Determine the (x, y) coordinate at the center of the cell enclosing the given text.  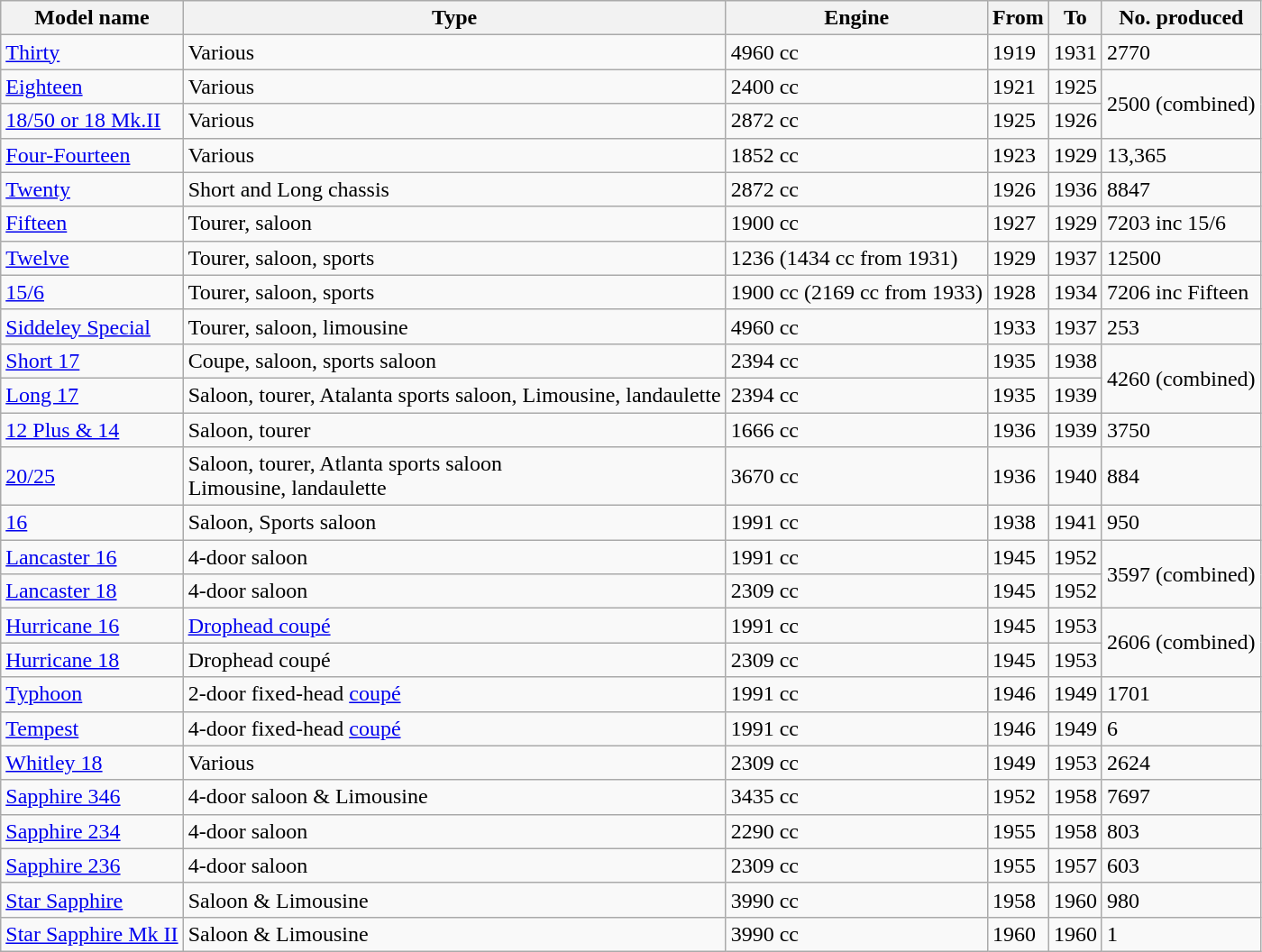
Tempest (92, 728)
Tourer, saloon (454, 224)
2-door fixed-head coupé (454, 694)
603 (1181, 865)
1900 cc (856, 224)
Fifteen (92, 224)
Sapphire 234 (92, 831)
Star Sapphire (92, 900)
To (1075, 18)
1919 (1018, 52)
Lancaster 16 (92, 557)
1666 cc (856, 430)
Saloon, tourer, Atalanta sports saloon, Limousine, landaulette (454, 395)
1921 (1018, 87)
1940 (1075, 476)
Whitley 18 (92, 763)
18/50 or 18 Mk.II (92, 121)
4-door saloon & Limousine (454, 797)
1927 (1018, 224)
803 (1181, 831)
3750 (1181, 430)
Short and Long chassis (454, 189)
1931 (1075, 52)
Four-Fourteen (92, 155)
Saloon, tourer, Atlanta sports saloonLimousine, landaulette (454, 476)
Star Sapphire Mk II (92, 934)
8847 (1181, 189)
2400 cc (856, 87)
Saloon, Sports saloon (454, 523)
Siddeley Special (92, 326)
884 (1181, 476)
Twenty (92, 189)
4-door fixed-head coupé (454, 728)
Sapphire 236 (92, 865)
253 (1181, 326)
Coupe, saloon, sports saloon (454, 361)
Lancaster 18 (92, 591)
6 (1181, 728)
Saloon, tourer (454, 430)
3670 cc (856, 476)
From (1018, 18)
Type (454, 18)
2624 (1181, 763)
13,365 (1181, 155)
4260 (combined) (1181, 378)
1900 cc (2169 cc from 1933) (856, 292)
3435 cc (856, 797)
7203 inc 15/6 (1181, 224)
12500 (1181, 258)
3597 (combined) (1181, 574)
Long 17 (92, 395)
1934 (1075, 292)
Twelve (92, 258)
1923 (1018, 155)
Sapphire 346 (92, 797)
1701 (1181, 694)
1933 (1018, 326)
15/6 (92, 292)
2290 cc (856, 831)
20/25 (92, 476)
1957 (1075, 865)
Short 17 (92, 361)
Tourer, saloon, limousine (454, 326)
2770 (1181, 52)
12 Plus & 14 (92, 430)
1236 (1434 cc from 1931) (856, 258)
Thirty (92, 52)
2606 (combined) (1181, 643)
7206 inc Fifteen (1181, 292)
1 (1181, 934)
16 (92, 523)
Hurricane 18 (92, 660)
1941 (1075, 523)
1852 cc (856, 155)
No. produced (1181, 18)
Typhoon (92, 694)
Hurricane 16 (92, 626)
7697 (1181, 797)
2500 (combined) (1181, 104)
950 (1181, 523)
Engine (856, 18)
1928 (1018, 292)
Eighteen (92, 87)
980 (1181, 900)
Model name (92, 18)
